Pinpoint the cell where the given text exists, returning its [X, Y] midpoint coordinate. 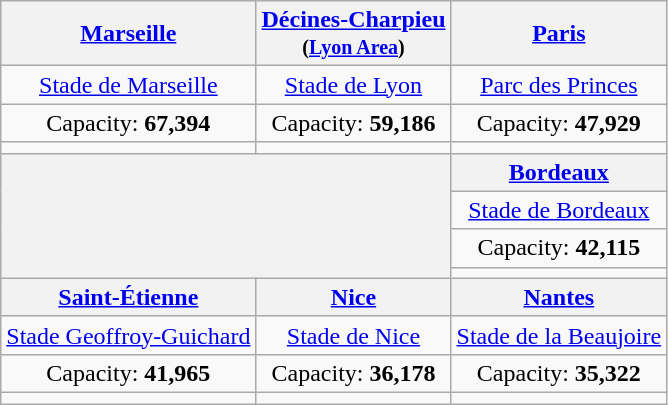
Paris [559, 34]
Parc des Princes [559, 85]
Capacity: 35,322 [559, 373]
Nice [354, 297]
Marseille [128, 34]
Capacity: 36,178 [354, 373]
Capacity: 47,929 [559, 123]
Capacity: 42,115 [559, 248]
Stade de Lyon [354, 85]
Capacity: 59,186 [354, 123]
Stade de la Beaujoire [559, 335]
Stade de Marseille [128, 85]
Nantes [559, 297]
Stade Geoffroy-Guichard [128, 335]
Bordeaux [559, 172]
Capacity: 67,394 [128, 123]
Décines-Charpieu(Lyon Area) [354, 34]
Stade de Bordeaux [559, 210]
Stade de Nice [354, 335]
Saint-Étienne [128, 297]
Capacity: 41,965 [128, 373]
